Pinpoint the cell where the given text exists, returning its [x, y] midpoint coordinate. 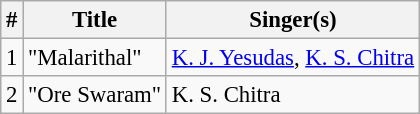
K. S. Chitra [292, 95]
Singer(s) [292, 20]
1 [12, 58]
# [12, 20]
Title [95, 20]
K. J. Yesudas, K. S. Chitra [292, 58]
"Ore Swaram" [95, 95]
2 [12, 95]
"Malarithal" [95, 58]
